Locate the cell with the specified text and output its [X, Y] center coordinate. 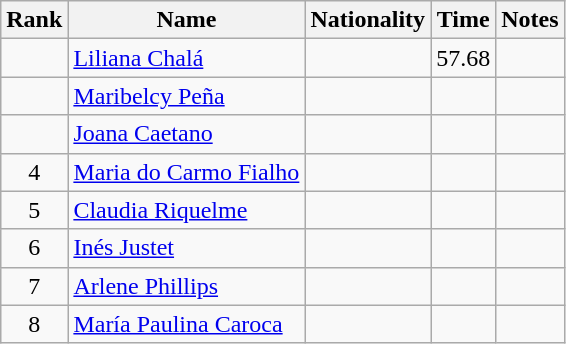
Name [186, 20]
Time [464, 20]
4 [34, 172]
6 [34, 248]
Rank [34, 20]
Notes [530, 20]
Inés Justet [186, 248]
Maria do Carmo Fialho [186, 172]
8 [34, 324]
Arlene Phillips [186, 286]
7 [34, 286]
Liliana Chalá [186, 58]
Nationality [368, 20]
Joana Caetano [186, 134]
5 [34, 210]
Maribelcy Peña [186, 96]
Claudia Riquelme [186, 210]
María Paulina Caroca [186, 324]
57.68 [464, 58]
